Return the [X, Y] coordinate for the center point of the cell that contains the specified text.  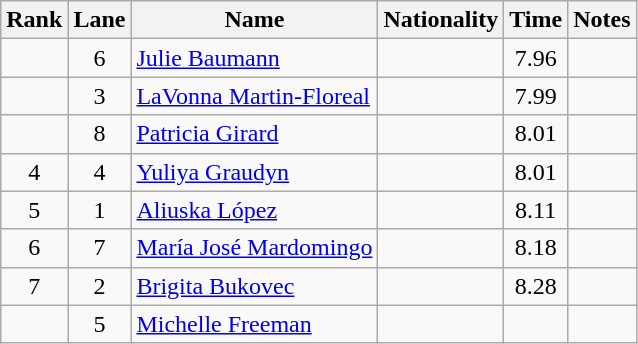
3 [100, 96]
2 [100, 286]
Time [536, 20]
8 [100, 134]
8.28 [536, 286]
Lane [100, 20]
7.99 [536, 96]
Rank [34, 20]
8.18 [536, 248]
Name [254, 20]
Aliuska López [254, 210]
Julie Baumann [254, 58]
LaVonna Martin-Floreal [254, 96]
Nationality [441, 20]
Notes [602, 20]
María José Mardomingo [254, 248]
Patricia Girard [254, 134]
8.11 [536, 210]
7.96 [536, 58]
1 [100, 210]
Michelle Freeman [254, 324]
Brigita Bukovec [254, 286]
Yuliya Graudyn [254, 172]
